Pinpoint the cell where the given text exists, returning its [X, Y] midpoint coordinate. 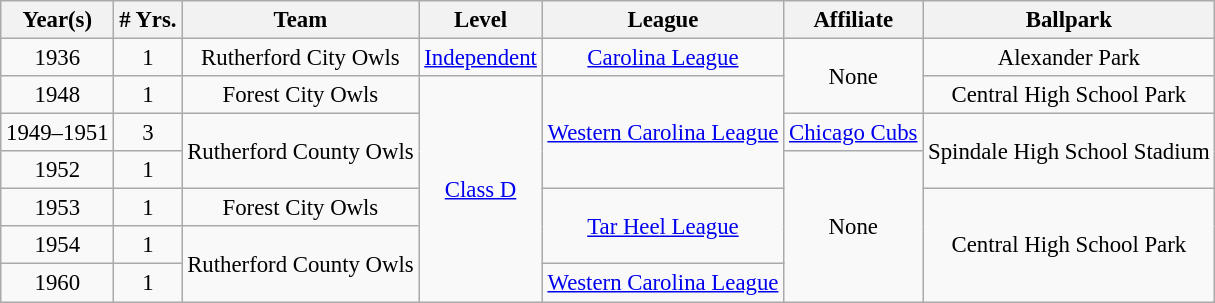
Affiliate [854, 20]
League [663, 20]
Level [480, 20]
Tar Heel League [663, 226]
Class D [480, 189]
# Yrs. [148, 20]
1952 [58, 170]
Year(s) [58, 20]
Spindale High School Stadium [1069, 152]
1948 [58, 95]
Alexander Park [1069, 58]
Ballpark [1069, 20]
Carolina League [663, 58]
3 [148, 133]
1936 [58, 58]
1954 [58, 245]
Team [300, 20]
Rutherford City Owls [300, 58]
1953 [58, 208]
1960 [58, 283]
Chicago Cubs [854, 133]
1949–1951 [58, 133]
Independent [480, 58]
